Return (X, Y) of the center of cell containing provided text 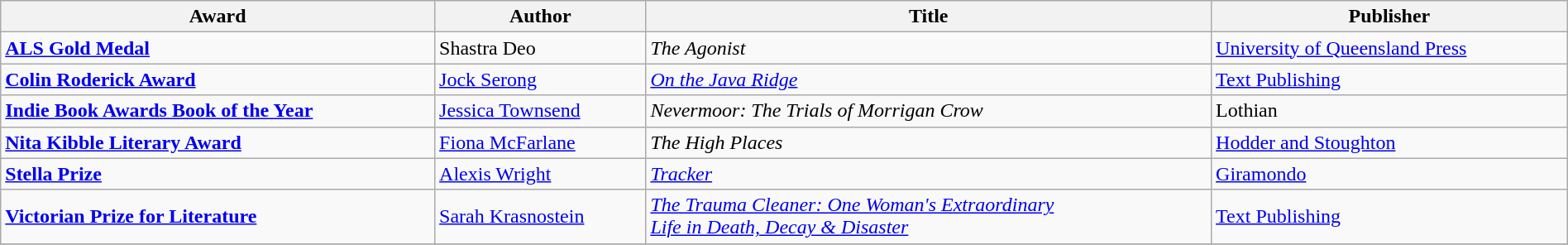
Nita Kibble Literary Award (218, 142)
Award (218, 17)
Stella Prize (218, 174)
Shastra Deo (541, 48)
Lothian (1389, 111)
University of Queensland Press (1389, 48)
The High Places (929, 142)
Title (929, 17)
Colin Roderick Award (218, 79)
On the Java Ridge (929, 79)
ALS Gold Medal (218, 48)
Tracker (929, 174)
Publisher (1389, 17)
The Agonist (929, 48)
Jock Serong (541, 79)
Alexis Wright (541, 174)
Nevermoor: The Trials of Morrigan Crow (929, 111)
Victorian Prize for Literature (218, 217)
Sarah Krasnostein (541, 217)
Fiona McFarlane (541, 142)
Giramondo (1389, 174)
Jessica Townsend (541, 111)
The Trauma Cleaner: One Woman's ExtraordinaryLife in Death, Decay & Disaster (929, 217)
Hodder and Stoughton (1389, 142)
Indie Book Awards Book of the Year (218, 111)
Author (541, 17)
